Pinpoint the cell where the given text exists, returning its (X, Y) midpoint coordinate. 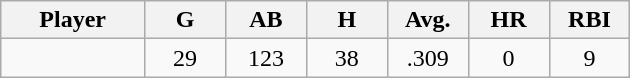
Player (73, 20)
H (346, 20)
.309 (428, 58)
38 (346, 58)
0 (508, 58)
HR (508, 20)
RBI (590, 20)
Avg. (428, 20)
9 (590, 58)
29 (186, 58)
G (186, 20)
AB (266, 20)
123 (266, 58)
